From the cell containing the given text, extract its center point as (X, Y) coordinate. 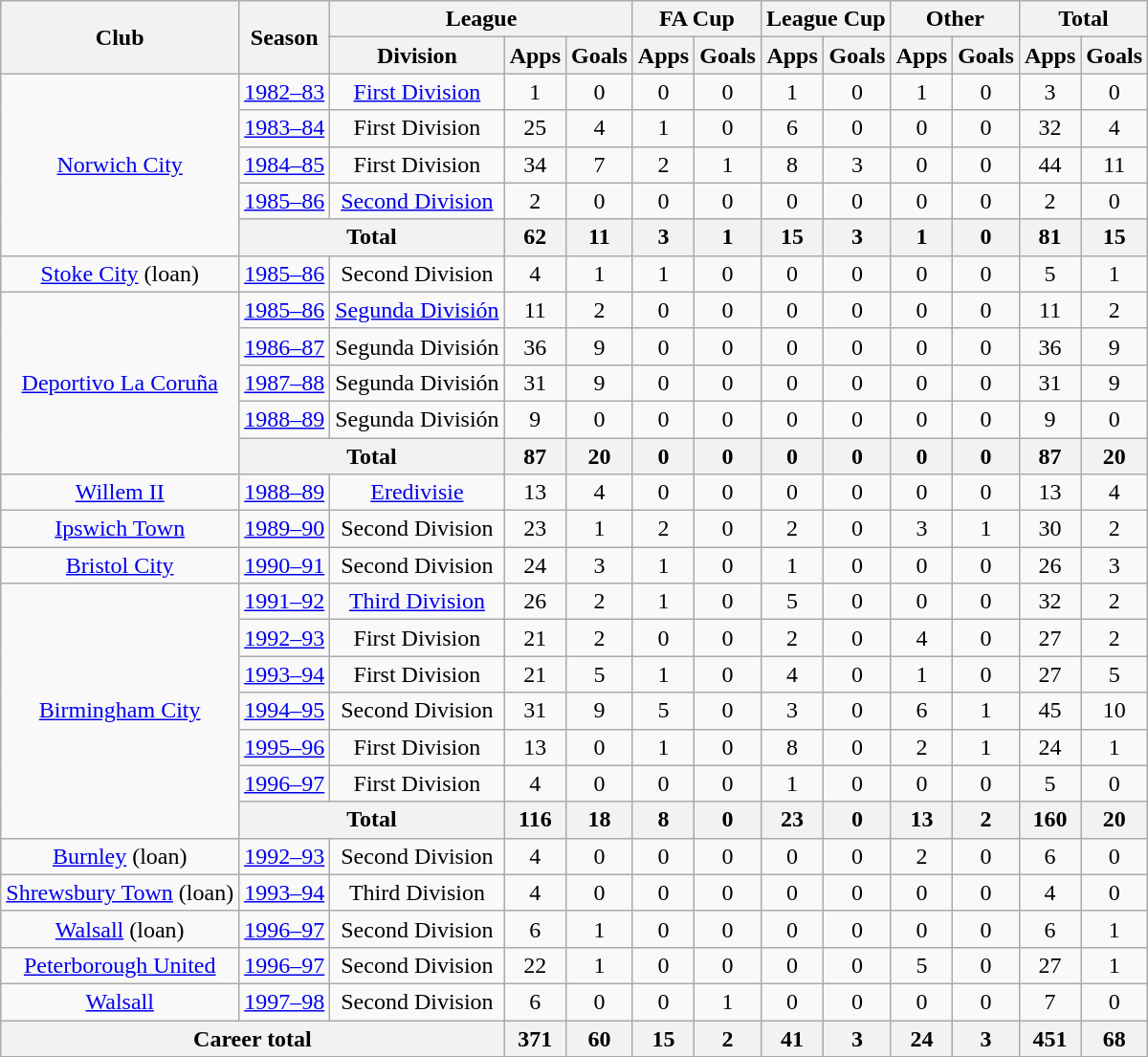
30 (1049, 529)
Bristol City (121, 565)
1989–90 (285, 529)
1984–85 (285, 165)
Career total (253, 1038)
Stoke City (loan) (121, 274)
League (482, 19)
Season (285, 37)
451 (1049, 1038)
60 (600, 1038)
371 (535, 1038)
1994–95 (285, 711)
Ipswich Town (121, 529)
Walsall (loan) (121, 929)
Walsall (121, 1002)
Division (417, 55)
44 (1049, 165)
Burnley (loan) (121, 856)
Deportivo La Coruña (121, 383)
25 (535, 128)
18 (600, 820)
160 (1049, 820)
81 (1049, 237)
League Cup (826, 19)
1995–96 (285, 747)
1997–98 (285, 1002)
41 (792, 1038)
45 (1049, 711)
1983–84 (285, 128)
1986–87 (285, 346)
Willem II (121, 493)
Other (955, 19)
1990–91 (285, 565)
34 (535, 165)
Eredivisie (417, 493)
1982–83 (285, 92)
Shrewsbury Town (loan) (121, 892)
1991–92 (285, 602)
116 (535, 820)
Birmingham City (121, 711)
Club (121, 37)
1987–88 (285, 383)
Peterborough United (121, 965)
Norwich City (121, 165)
10 (1115, 711)
22 (535, 965)
62 (535, 237)
68 (1115, 1038)
FA Cup (696, 19)
